Determine the [X, Y] coordinate at the center of the cell enclosing the given text.  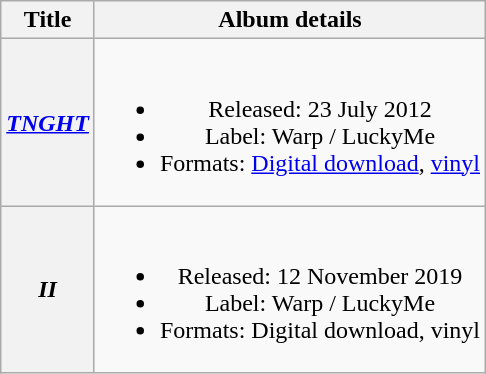
Title [48, 20]
II [48, 290]
TNGHT [48, 122]
Album details [290, 20]
Released: 23 July 2012Label: Warp / LuckyMeFormats: Digital download, vinyl [290, 122]
Released: 12 November 2019Label: Warp / LuckyMeFormats: Digital download, vinyl [290, 290]
